Capture the cell that displays the provided text and extract its [X, Y] central coordinate. 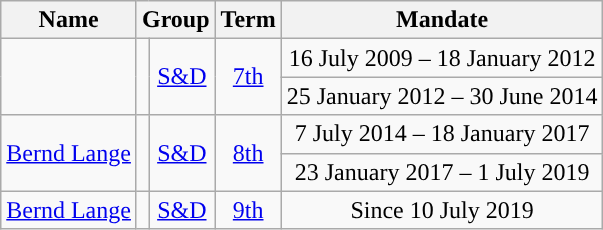
7 July 2014 – 18 January 2017 [442, 134]
Mandate [442, 20]
8th [248, 153]
Name [69, 20]
16 July 2009 – 18 January 2012 [442, 58]
9th [248, 210]
7th [248, 77]
23 January 2017 – 1 July 2019 [442, 172]
Group [176, 20]
25 January 2012 – 30 June 2014 [442, 96]
Since 10 July 2019 [442, 210]
Term [248, 20]
